Locate the cell with the specified text and output its [X, Y] center coordinate. 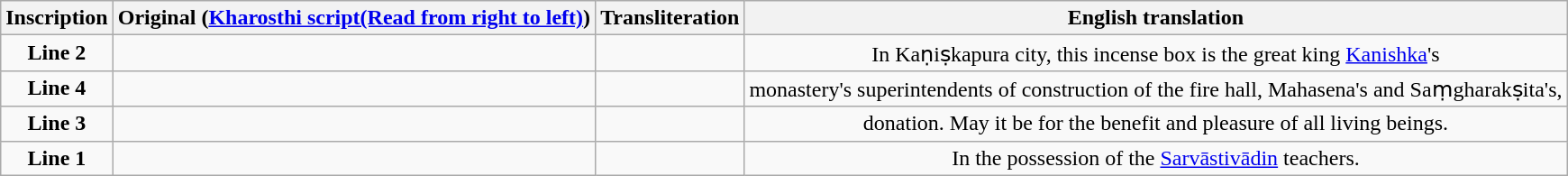
Line 2 [57, 53]
Transliteration [670, 18]
In Kaṇiṣkapura city, this incense box is the great king Kanishka's [1155, 53]
In the possession of the Sarvāstivādin teachers. [1155, 158]
donation. May it be for the benefit and pleasure of all living beings. [1155, 124]
Line 1 [57, 158]
monastery's superintendents of construction of the fire hall, Mahasena's and Saṃgharakṣita's, [1155, 88]
Inscription [57, 18]
Original (Kharosthi script(Read from right to left)) [353, 18]
English translation [1155, 18]
Line 3 [57, 124]
Line 4 [57, 88]
